Detect which cell encompasses the target text, then output its [x, y] center coordinate. 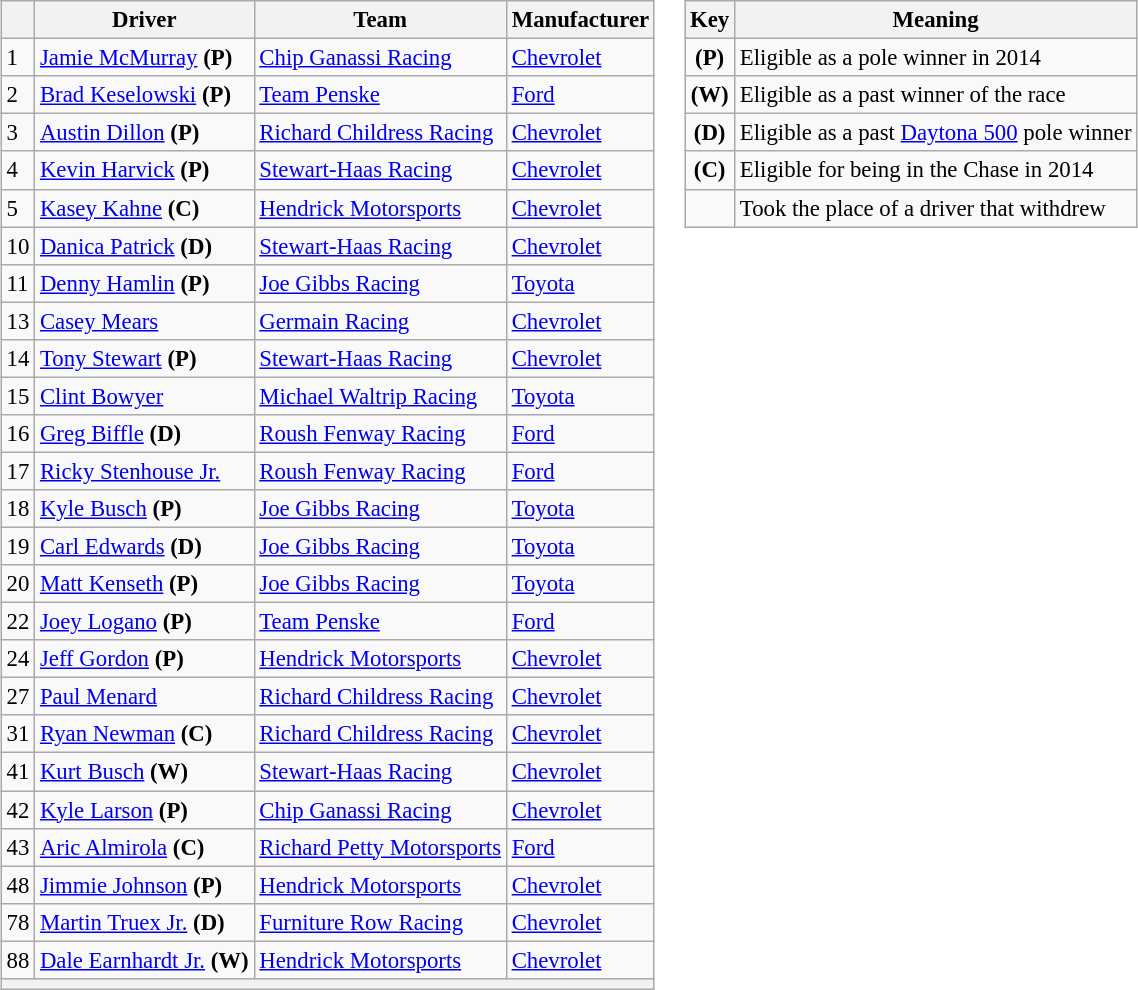
Jamie McMurray (P) [144, 58]
1 [18, 58]
16 [18, 434]
27 [18, 697]
(C) [710, 170]
Key [710, 20]
Denny Hamlin (P) [144, 283]
41 [18, 772]
Meaning [936, 20]
4 [18, 170]
(P) [710, 58]
Kyle Larson (P) [144, 809]
Danica Patrick (D) [144, 246]
Ricky Stenhouse Jr. [144, 471]
Jimmie Johnson (P) [144, 885]
Dale Earnhardt Jr. (W) [144, 960]
19 [18, 546]
13 [18, 321]
Carl Edwards (D) [144, 546]
Ryan Newman (C) [144, 734]
Kurt Busch (W) [144, 772]
Eligible for being in the Chase in 2014 [936, 170]
Aric Almirola (C) [144, 847]
Team [380, 20]
Michael Waltrip Racing [380, 396]
Furniture Row Racing [380, 922]
Eligible as a past winner of the race [936, 95]
Matt Kenseth (P) [144, 584]
17 [18, 471]
11 [18, 283]
48 [18, 885]
Germain Racing [380, 321]
(W) [710, 95]
Brad Keselowski (P) [144, 95]
10 [18, 246]
18 [18, 509]
5 [18, 208]
Greg Biffle (D) [144, 434]
24 [18, 659]
14 [18, 358]
88 [18, 960]
Clint Bowyer [144, 396]
Tony Stewart (P) [144, 358]
Driver [144, 20]
Eligible as a pole winner in 2014 [936, 58]
Joey Logano (P) [144, 622]
Casey Mears [144, 321]
Martin Truex Jr. (D) [144, 922]
43 [18, 847]
Took the place of a driver that withdrew [936, 208]
20 [18, 584]
3 [18, 133]
42 [18, 809]
Paul Menard [144, 697]
Richard Petty Motorsports [380, 847]
Austin Dillon (P) [144, 133]
31 [18, 734]
Eligible as a past Daytona 500 pole winner [936, 133]
15 [18, 396]
Kevin Harvick (P) [144, 170]
22 [18, 622]
78 [18, 922]
Manufacturer [580, 20]
(D) [710, 133]
Kasey Kahne (C) [144, 208]
Jeff Gordon (P) [144, 659]
Kyle Busch (P) [144, 509]
2 [18, 95]
